Pinpoint the cell where the given text exists, returning its [X, Y] midpoint coordinate. 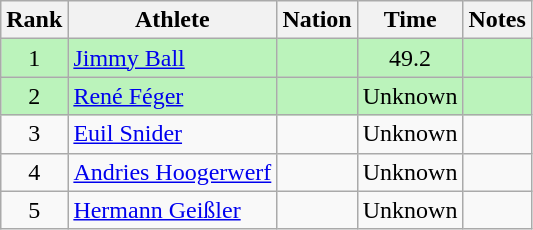
49.2 [410, 58]
Euil Snider [172, 134]
Andries Hoogerwerf [172, 172]
2 [34, 96]
Jimmy Ball [172, 58]
Nation [317, 20]
Athlete [172, 20]
5 [34, 210]
1 [34, 58]
René Féger [172, 96]
Time [410, 20]
Hermann Geißler [172, 210]
4 [34, 172]
Notes [497, 20]
3 [34, 134]
Rank [34, 20]
